Find where the given text appears and provide that cell's center as (x, y) coordinate. 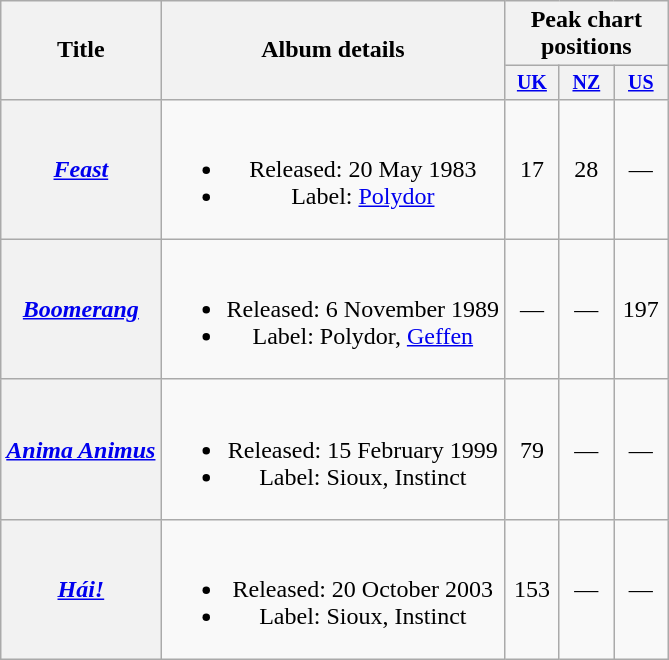
US (641, 82)
Released: 20 May 1983Label: Polydor (333, 169)
NZ (586, 82)
153 (532, 589)
Released: 20 October 2003Label: Sioux, Instinct (333, 589)
Anima Animus (81, 449)
28 (586, 169)
Feast (81, 169)
Album details (333, 50)
Released: 6 November 1989Label: Polydor, Geffen (333, 309)
79 (532, 449)
UK (532, 82)
Hái! (81, 589)
17 (532, 169)
197 (641, 309)
Boomerang (81, 309)
Released: 15 February 1999Label: Sioux, Instinct (333, 449)
Title (81, 50)
Peak chart positions (586, 34)
